Capture the cell that displays the provided text and extract its (X, Y) central coordinate. 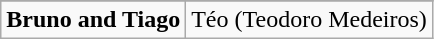
Téo (Teodoro Medeiros) (310, 20)
Bruno and Tiago (94, 20)
